Search for the cell housing the specified text and yield its [X, Y] center coordinate. 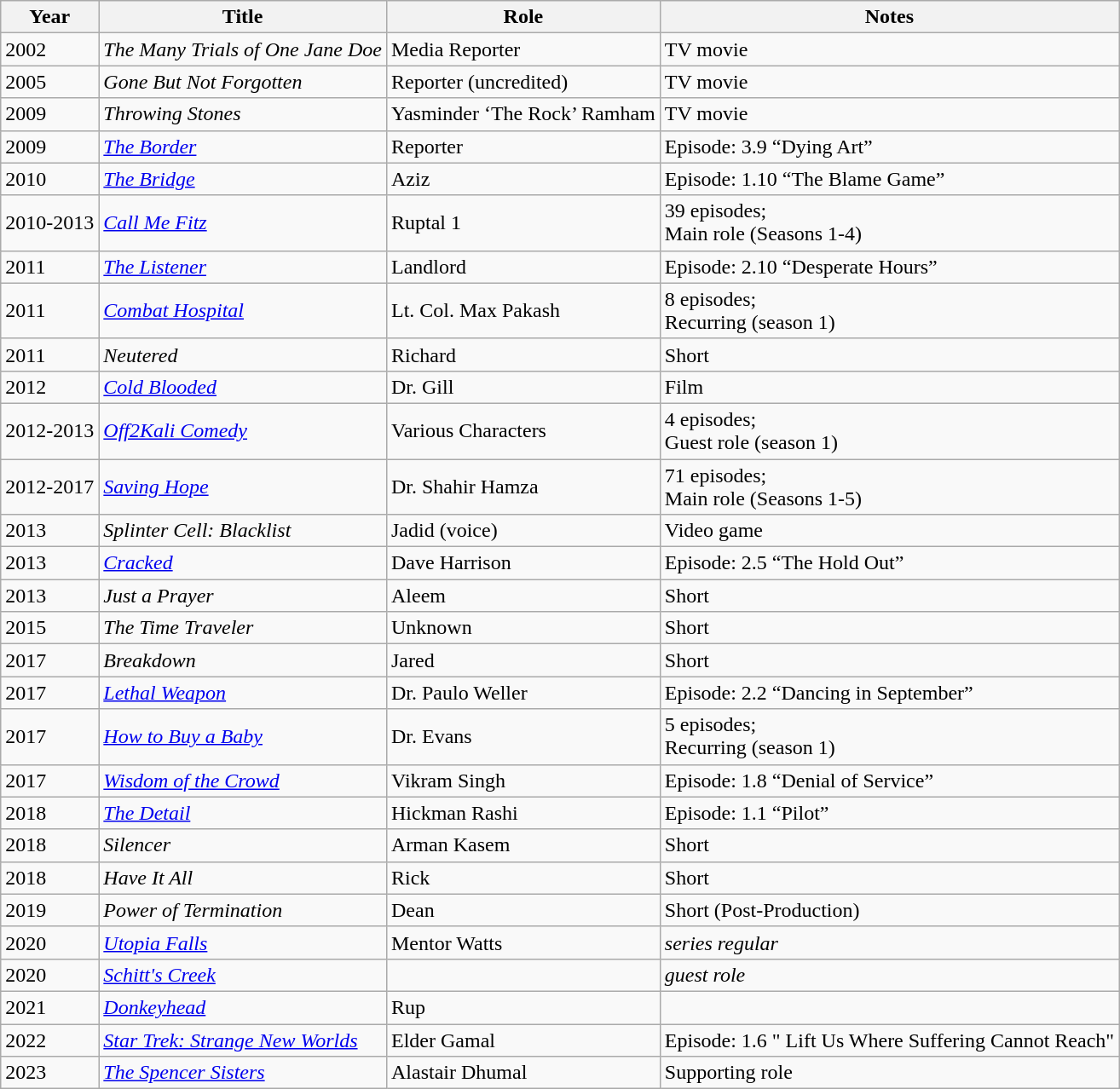
2012 [49, 387]
Episode: 1.10 “The Blame Game” [889, 179]
Combat Hospital [243, 310]
2010 [49, 179]
Cracked [243, 563]
2010-2013 [49, 223]
Mentor Watts [523, 942]
series regular [889, 942]
Power of Termination [243, 910]
The Bridge [243, 179]
Dr. Paulo Weller [523, 693]
The Border [243, 147]
guest role [889, 975]
Ruptal 1 [523, 223]
Dr. Gill [523, 387]
Wisdom of the Crowd [243, 781]
Utopia Falls [243, 942]
Breakdown [243, 660]
Rup [523, 1007]
Richard [523, 354]
8 episodes; Recurring (season 1) [889, 310]
Saving Hope [243, 486]
Episode: 1.8 “Denial of Service” [889, 781]
Throwing Stones [243, 114]
71 episodes; Main role (Seasons 1-5) [889, 486]
2023 [49, 1073]
Schitt's Creek [243, 975]
Reporter (uncredited) [523, 82]
2021 [49, 1007]
Reporter [523, 147]
Episode: 2.5 “The Hold Out” [889, 563]
Hickman Rashi [523, 813]
Just a Prayer [243, 596]
Video game [889, 531]
Call Me Fitz [243, 223]
Lethal Weapon [243, 693]
Jadid (voice) [523, 531]
Episode: 1.6 " Lift Us Where Suffering Cannot Reach" [889, 1040]
The Detail [243, 813]
Jared [523, 660]
Media Reporter [523, 49]
The Listener [243, 267]
Vikram Singh [523, 781]
Rick [523, 878]
2012-2013 [49, 431]
Episode: 1.1 “Pilot” [889, 813]
Role [523, 17]
Elder Gamal [523, 1040]
Alastair Dhumal [523, 1073]
Aziz [523, 179]
Splinter Cell: Blacklist [243, 531]
2019 [49, 910]
2012-2017 [49, 486]
Donkeyhead [243, 1007]
2022 [49, 1040]
Landlord [523, 267]
The Many Trials of One Jane Doe [243, 49]
Unknown [523, 628]
The Spencer Sisters [243, 1073]
Various Characters [523, 431]
2015 [49, 628]
5 episodes; Recurring (season 1) [889, 736]
Gone But Not Forgotten [243, 82]
Supporting role [889, 1073]
Dr. Evans [523, 736]
The Time Traveler [243, 628]
Episode: 3.9 “Dying Art” [889, 147]
Dr. Shahir Hamza [523, 486]
Notes [889, 17]
Star Trek: Strange New Worlds [243, 1040]
2002 [49, 49]
Yasminder ‘The Rock’ Ramham [523, 114]
Episode: 2.10 “Desperate Hours” [889, 267]
4 episodes; Guest role (season 1) [889, 431]
Dean [523, 910]
Arman Kasem [523, 845]
Film [889, 387]
Year [49, 17]
Off2Kali Comedy [243, 431]
Episode: 2.2 “Dancing in September” [889, 693]
Neutered [243, 354]
Aleem [523, 596]
Have It All [243, 878]
Cold Blooded [243, 387]
Lt. Col. Max Pakash [523, 310]
How to Buy a Baby [243, 736]
Dave Harrison [523, 563]
Silencer [243, 845]
Title [243, 17]
Short (Post-Production) [889, 910]
39 episodes; Main role (Seasons 1-4) [889, 223]
2005 [49, 82]
